Output the [x, y] coordinate of the center of the cell containing the given text.  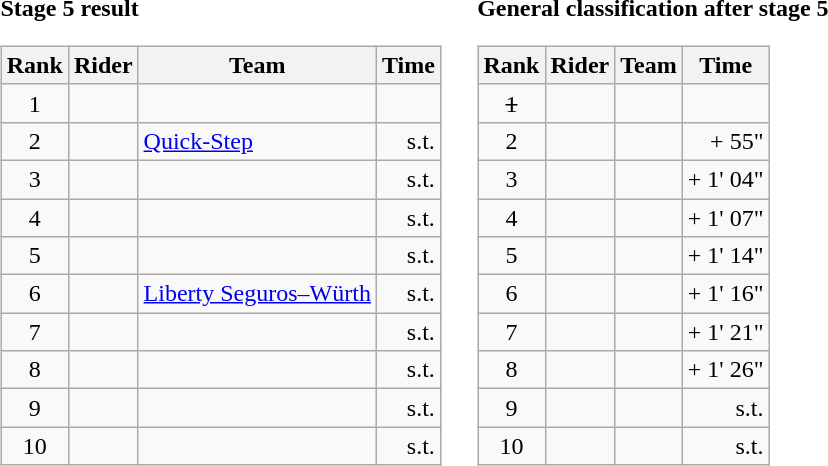
+ 1' 04" [726, 179]
+ 1' 14" [726, 256]
+ 1' 07" [726, 217]
+ 1' 16" [726, 294]
+ 1' 26" [726, 370]
Quick-Step [257, 141]
+ 55" [726, 141]
Liberty Seguros–Würth [257, 294]
+ 1' 21" [726, 332]
